Return [X, Y] of the center of cell containing provided text 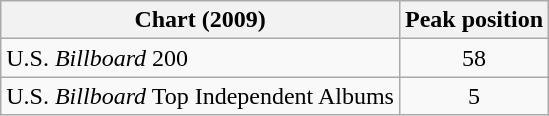
U.S. Billboard Top Independent Albums [200, 96]
58 [474, 58]
U.S. Billboard 200 [200, 58]
Chart (2009) [200, 20]
Peak position [474, 20]
5 [474, 96]
